Detect which cell encompasses the target text, then output its [x, y] center coordinate. 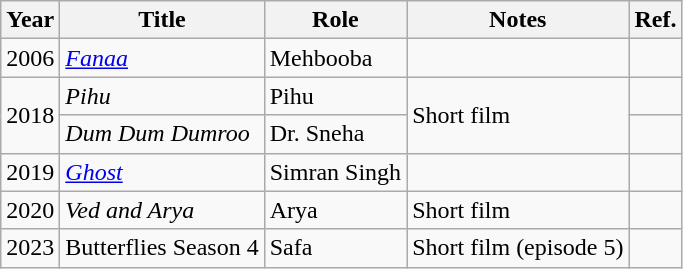
Ref. [656, 20]
Year [30, 20]
Butterflies Season 4 [162, 248]
Mehbooba [335, 58]
2018 [30, 115]
Title [162, 20]
Short film (episode 5) [518, 248]
2020 [30, 210]
Dum Dum Dumroo [162, 134]
Notes [518, 20]
Simran Singh [335, 172]
2019 [30, 172]
Ghost [162, 172]
Arya [335, 210]
Dr. Sneha [335, 134]
2006 [30, 58]
Safa [335, 248]
2023 [30, 248]
Fanaa [162, 58]
Role [335, 20]
Ved and Arya [162, 210]
